Extract the (x, y) coordinate from the center of the cell holding the provided text.  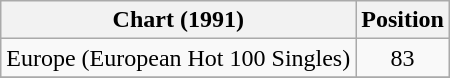
Position (403, 20)
83 (403, 58)
Europe (European Hot 100 Singles) (178, 58)
Chart (1991) (178, 20)
